Search for the cell housing the specified text and yield its (x, y) center coordinate. 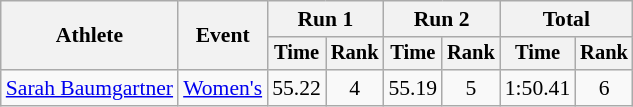
Sarah Baumgartner (90, 88)
Run 2 (441, 19)
4 (355, 88)
55.19 (412, 88)
Total (566, 19)
Event (222, 36)
Run 1 (325, 19)
6 (604, 88)
Athlete (90, 36)
55.22 (296, 88)
5 (471, 88)
Women's (222, 88)
1:50.41 (538, 88)
